Scan for the cell matching the given text and deliver its (X, Y) coordinate at center. 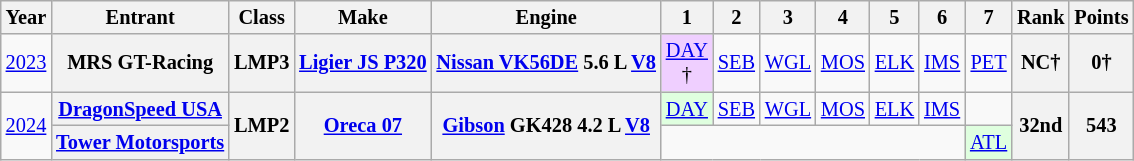
NC† (1040, 63)
1 (687, 17)
Ligier JS P320 (362, 63)
0† (1101, 63)
Tower Motorsports (140, 142)
Class (262, 17)
2023 (26, 63)
LMP3 (262, 63)
Rank (1040, 17)
ATL (988, 142)
Nissan VK56DE 5.6 L V8 (546, 63)
4 (843, 17)
3 (788, 17)
5 (894, 17)
2 (736, 17)
7 (988, 17)
6 (942, 17)
MRS GT-Racing (140, 63)
DragonSpeed USA (140, 109)
Oreca 07 (362, 126)
32nd (1040, 126)
Gibson GK428 4.2 L V8 (546, 126)
Make (362, 17)
LMP2 (262, 126)
2024 (26, 126)
DAY (687, 109)
Engine (546, 17)
DAY† (687, 63)
Entrant (140, 17)
543 (1101, 126)
Points (1101, 17)
PET (988, 63)
Year (26, 17)
